Extract the (x, y) coordinate from the center of the cell holding the provided text.  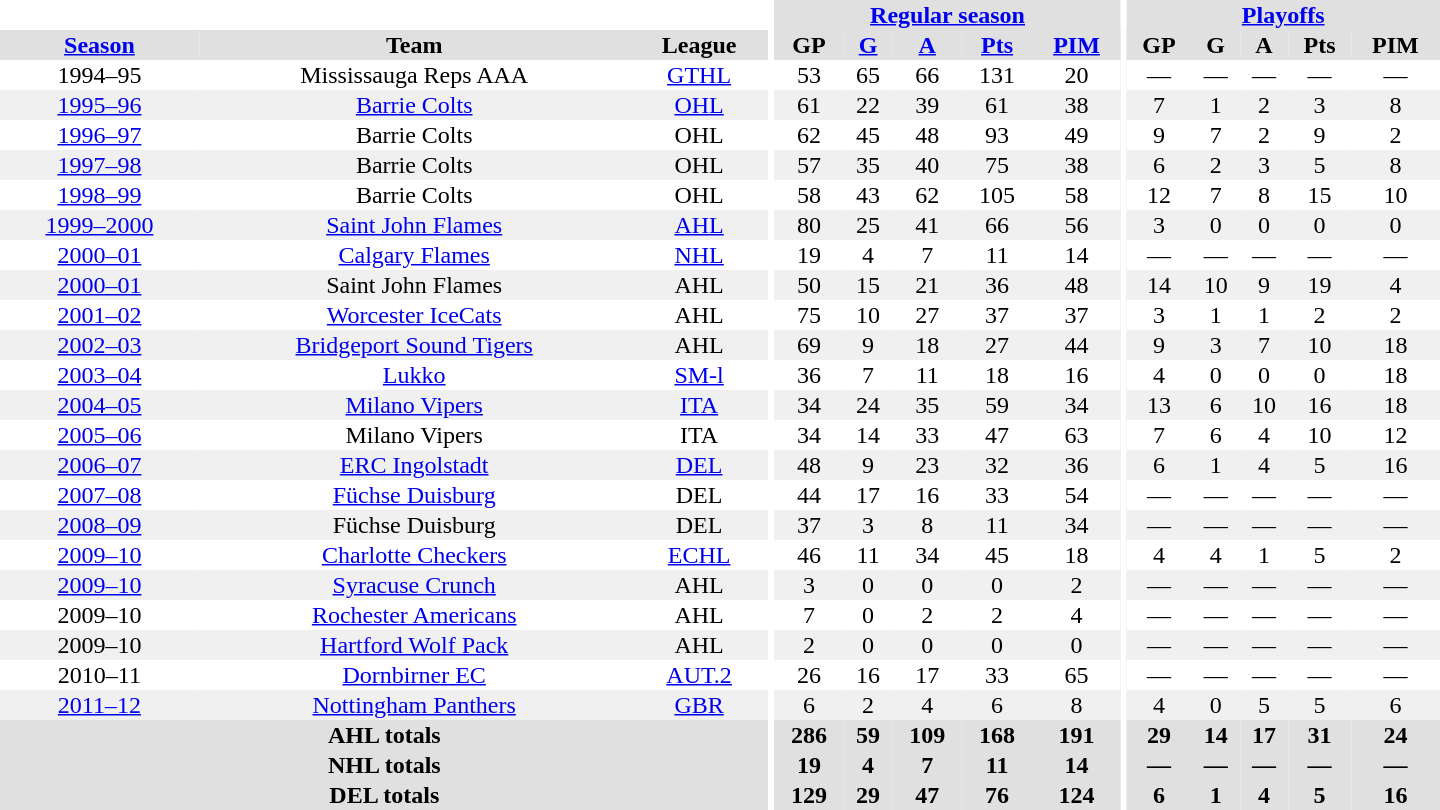
93 (997, 135)
57 (809, 165)
Hartford Wolf Pack (414, 645)
49 (1076, 135)
124 (1076, 795)
1999–2000 (100, 225)
63 (1076, 435)
GBR (700, 705)
2005–06 (100, 435)
50 (809, 285)
13 (1158, 405)
ERC Ingolstadt (414, 465)
46 (809, 555)
2002–03 (100, 345)
ECHL (700, 555)
80 (809, 225)
2008–09 (100, 525)
Mississauga Reps AAA (414, 75)
69 (809, 345)
1998–99 (100, 195)
21 (927, 285)
2006–07 (100, 465)
26 (809, 675)
129 (809, 795)
2003–04 (100, 375)
191 (1076, 735)
NHL (700, 255)
Bridgeport Sound Tigers (414, 345)
Team (414, 45)
41 (927, 225)
SM-l (700, 375)
168 (997, 735)
20 (1076, 75)
32 (997, 465)
53 (809, 75)
43 (868, 195)
Lukko (414, 375)
56 (1076, 225)
2011–12 (100, 705)
2004–05 (100, 405)
Season (100, 45)
Charlotte Checkers (414, 555)
League (700, 45)
NHL totals (384, 765)
25 (868, 225)
105 (997, 195)
AUT.2 (700, 675)
23 (927, 465)
Regular season (948, 15)
109 (927, 735)
1997–98 (100, 165)
1996–97 (100, 135)
Rochester Americans (414, 615)
286 (809, 735)
22 (868, 105)
Dornbirner EC (414, 675)
1994–95 (100, 75)
DEL totals (384, 795)
1995–96 (100, 105)
54 (1076, 495)
Calgary Flames (414, 255)
Playoffs (1283, 15)
31 (1320, 735)
40 (927, 165)
131 (997, 75)
Worcester IceCats (414, 315)
Nottingham Panthers (414, 705)
76 (997, 795)
39 (927, 105)
GTHL (700, 75)
2010–11 (100, 675)
Syracuse Crunch (414, 585)
2001–02 (100, 315)
AHL totals (384, 735)
2007–08 (100, 495)
